Search for the cell housing the specified text and yield its [X, Y] center coordinate. 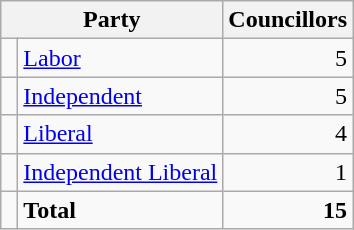
Independent [120, 96]
Total [120, 210]
15 [288, 210]
1 [288, 172]
Liberal [120, 134]
4 [288, 134]
Party [112, 20]
Independent Liberal [120, 172]
Councillors [288, 20]
Labor [120, 58]
